Return the [X, Y] coordinate for the center point of the cell that contains the specified text.  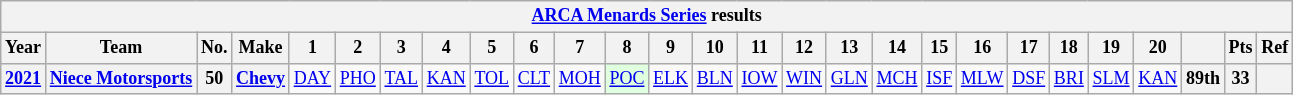
CLT [534, 78]
2 [358, 48]
17 [1029, 48]
IOW [760, 78]
POC [627, 78]
9 [671, 48]
Niece Motorsports [120, 78]
14 [897, 48]
ELK [671, 78]
MOH [580, 78]
WIN [804, 78]
ARCA Menards Series results [647, 16]
GLN [849, 78]
DAY [312, 78]
11 [760, 48]
16 [982, 48]
15 [940, 48]
PHO [358, 78]
MLW [982, 78]
3 [401, 48]
33 [1240, 78]
No. [214, 48]
8 [627, 48]
5 [492, 48]
Pts [1240, 48]
50 [214, 78]
BRI [1070, 78]
Team [120, 48]
18 [1070, 48]
Year [24, 48]
19 [1111, 48]
6 [534, 48]
SLM [1111, 78]
MCH [897, 78]
Make [261, 48]
TOL [492, 78]
1 [312, 48]
89th [1204, 78]
7 [580, 48]
TAL [401, 78]
DSF [1029, 78]
Chevy [261, 78]
12 [804, 48]
10 [714, 48]
4 [446, 48]
2021 [24, 78]
BLN [714, 78]
Ref [1275, 48]
20 [1158, 48]
13 [849, 48]
ISF [940, 78]
